Pinpoint the cell where the given text exists, returning its (x, y) midpoint coordinate. 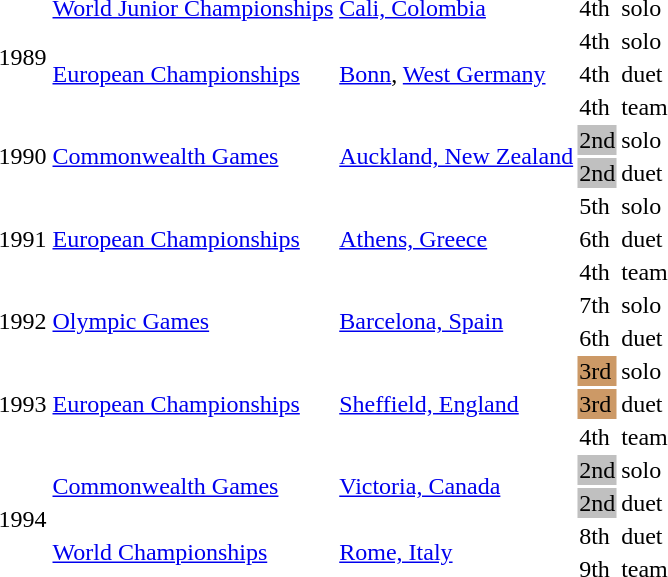
Sheffield, England (456, 404)
Victoria, Canada (456, 486)
Auckland, New Zealand (456, 156)
Athens, Greece (456, 239)
Olympic Games (193, 322)
7th (598, 305)
8th (598, 536)
5th (598, 206)
Bonn, West Germany (456, 74)
Barcelona, Spain (456, 322)
